From the cell containing the given text, extract its center point as [x, y] coordinate. 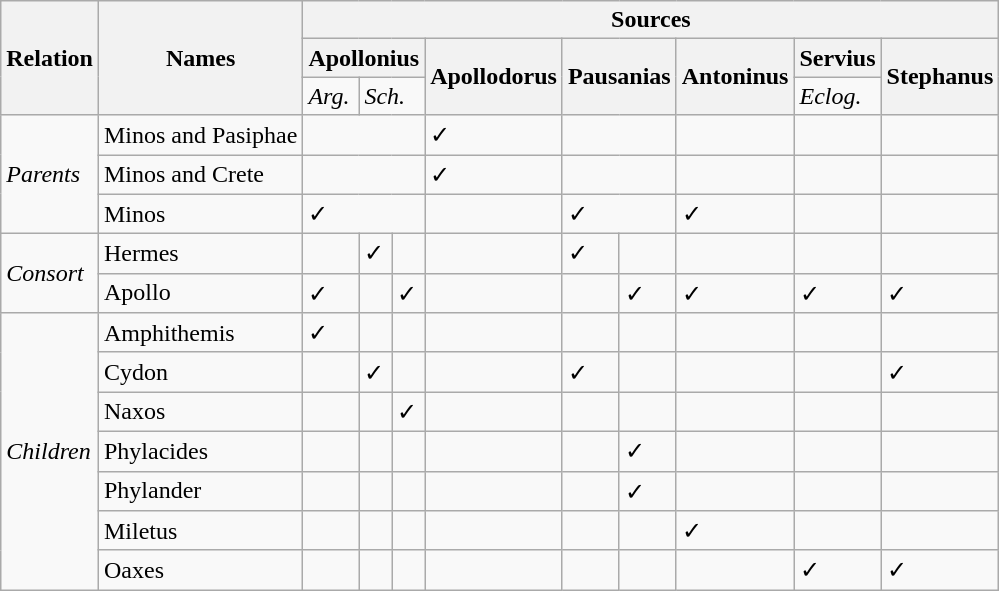
Parents [50, 174]
Apollo [200, 293]
Miletus [200, 531]
Servius [838, 58]
Apollodorus [494, 77]
Naxos [200, 412]
Oaxes [200, 570]
Arg. [331, 96]
Minos and Crete [200, 174]
Amphithemis [200, 333]
Eclog. [838, 96]
Stephanus [940, 77]
Children [50, 452]
Hermes [200, 254]
Phylacides [200, 451]
Antoninus [735, 77]
Sch. [392, 96]
Cydon [200, 372]
Phylander [200, 491]
Apollonius [364, 58]
Consort [50, 274]
Names [200, 58]
Minos [200, 214]
Relation [50, 58]
Minos and Pasiphae [200, 135]
Pausanias [619, 77]
Sources [651, 20]
